Extract the (x, y) coordinate from the center of the cell holding the provided text.  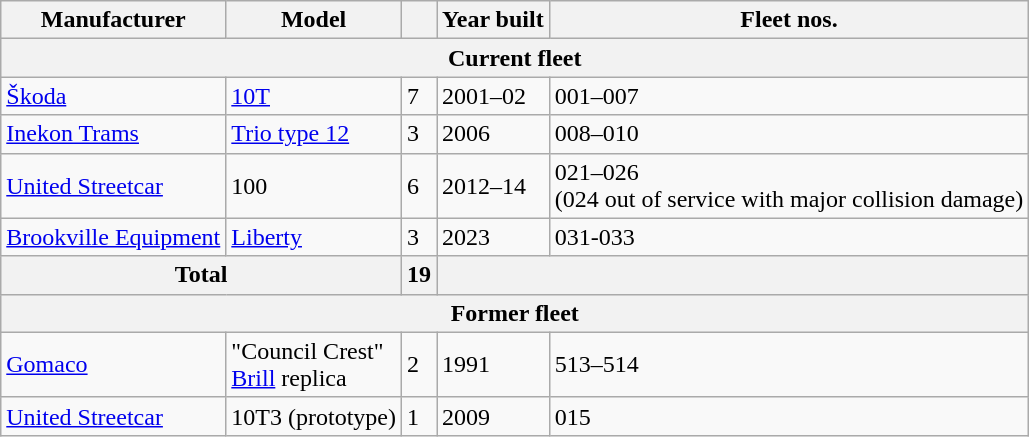
Brookville Equipment (114, 237)
015 (789, 416)
Trio type 12 (314, 134)
1991 (494, 364)
Fleet nos. (789, 20)
7 (418, 96)
2023 (494, 237)
Inekon Trams (114, 134)
10T (314, 96)
001–007 (789, 96)
2 (418, 364)
Model (314, 20)
Liberty (314, 237)
2012–14 (494, 186)
Current fleet (515, 58)
Year built (494, 20)
Škoda (114, 96)
Total (202, 275)
10T3 (prototype) (314, 416)
1 (418, 416)
19 (418, 275)
Gomaco (114, 364)
6 (418, 186)
Manufacturer (114, 20)
Former fleet (515, 313)
008–010 (789, 134)
513–514 (789, 364)
2009 (494, 416)
031-033 (789, 237)
2001–02 (494, 96)
2006 (494, 134)
100 (314, 186)
"Council Crest" Brill replica (314, 364)
021–026(024 out of service with major collision damage) (789, 186)
